Pinpoint the cell where the given text exists, returning its (X, Y) midpoint coordinate. 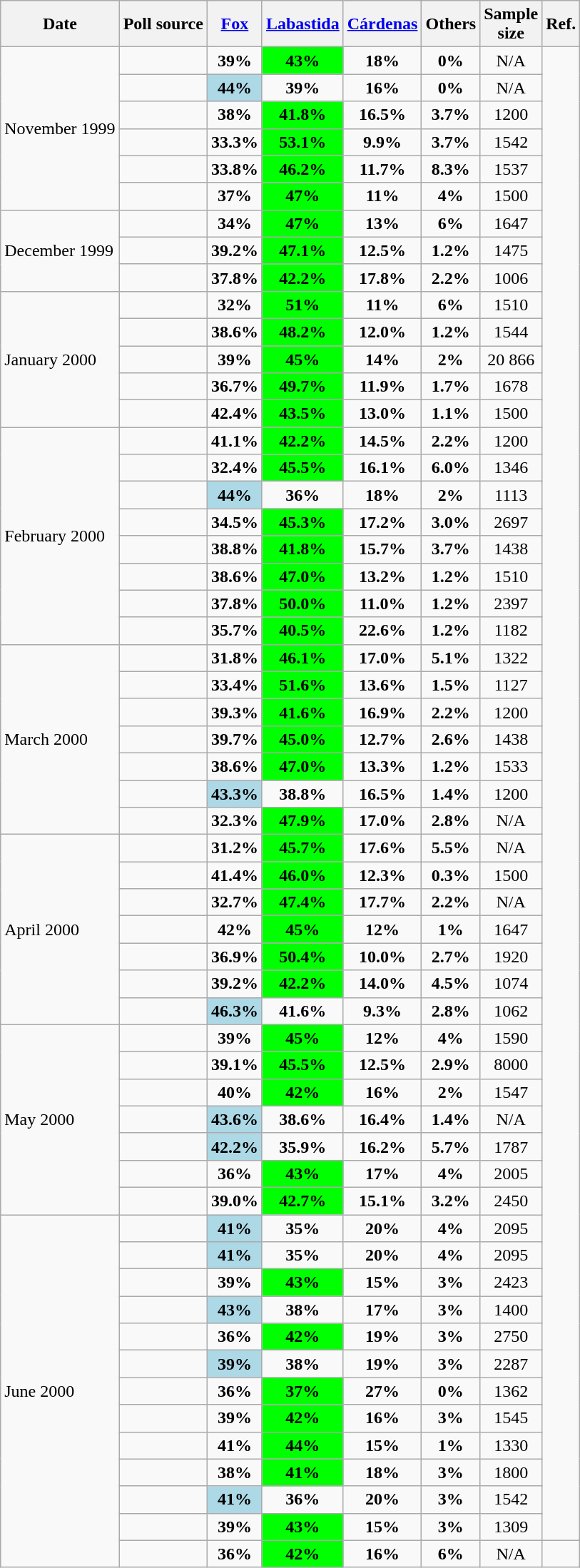
March 2000 (60, 739)
12.3% (382, 875)
1074 (511, 984)
53.1% (302, 142)
48.2% (302, 332)
Cárdenas (382, 24)
35.7% (234, 631)
46.3% (234, 1011)
1309 (511, 1527)
Poll source (163, 24)
16.2% (382, 1146)
14.5% (382, 441)
2287 (511, 1364)
12.7% (382, 739)
40.5% (302, 631)
May 2000 (60, 1119)
14.0% (382, 984)
2.6% (451, 739)
Samplesize (511, 24)
50.4% (302, 957)
2750 (511, 1337)
33.8% (234, 169)
1787 (511, 1146)
1.1% (451, 414)
33.3% (234, 142)
13.0% (382, 414)
February 2000 (60, 536)
51% (302, 305)
1.5% (451, 685)
22.6% (382, 631)
9.3% (382, 1011)
20 866 (511, 359)
Ref. (561, 24)
45.3% (302, 522)
14% (382, 359)
33.4% (234, 685)
1545 (511, 1418)
1533 (511, 766)
35.9% (302, 1146)
1322 (511, 658)
1346 (511, 468)
17.6% (382, 848)
April 2000 (60, 930)
1062 (511, 1011)
13% (382, 223)
1800 (511, 1472)
January 2000 (60, 359)
36.9% (234, 957)
Labastida (302, 24)
13.2% (382, 576)
Date (60, 24)
1678 (511, 387)
34% (234, 223)
17.2% (382, 522)
13.6% (382, 685)
46.1% (302, 658)
2697 (511, 522)
41.1% (234, 441)
36.7% (234, 387)
45.0% (302, 739)
2005 (511, 1174)
Others (451, 24)
1547 (511, 1092)
12.0% (382, 332)
11.9% (382, 387)
40% (234, 1092)
51.6% (302, 685)
3.2% (451, 1201)
47.1% (302, 250)
2423 (511, 1283)
32.4% (234, 468)
11.0% (382, 604)
46.2% (302, 169)
32.3% (234, 821)
8000 (511, 1065)
2450 (511, 1201)
1330 (511, 1445)
1475 (511, 250)
42.4% (234, 414)
16.4% (382, 1119)
15.1% (382, 1201)
November 1999 (60, 128)
December 1999 (60, 250)
1544 (511, 332)
34.5% (234, 522)
Fox (234, 24)
3.0% (451, 522)
47.9% (302, 821)
39.1% (234, 1065)
2.9% (451, 1065)
39.0% (234, 1201)
5.1% (451, 658)
1537 (511, 169)
27% (382, 1391)
1182 (511, 631)
42.7% (302, 1201)
39.3% (234, 712)
11.7% (382, 169)
43.3% (234, 794)
13.3% (382, 766)
31.2% (234, 848)
49.7% (302, 387)
45.7% (302, 848)
8.3% (451, 169)
1400 (511, 1310)
10.0% (382, 957)
1127 (511, 685)
1920 (511, 957)
2.7% (451, 957)
1006 (511, 278)
41.4% (234, 875)
June 2000 (60, 1391)
43.5% (302, 414)
43.6% (234, 1119)
6.0% (451, 468)
16.9% (382, 712)
16.1% (382, 468)
2397 (511, 604)
46.0% (302, 875)
15.7% (382, 549)
0.3% (451, 875)
5.7% (451, 1146)
50.0% (302, 604)
47.4% (302, 902)
9.9% (382, 142)
1113 (511, 495)
4.5% (451, 984)
17.8% (382, 278)
1590 (511, 1038)
39.7% (234, 739)
32% (234, 305)
1362 (511, 1391)
5.5% (451, 848)
1.7% (451, 387)
17.7% (382, 902)
31.8% (234, 658)
32.7% (234, 902)
